Find where the given text appears and provide that cell's center as [X, Y] coordinate. 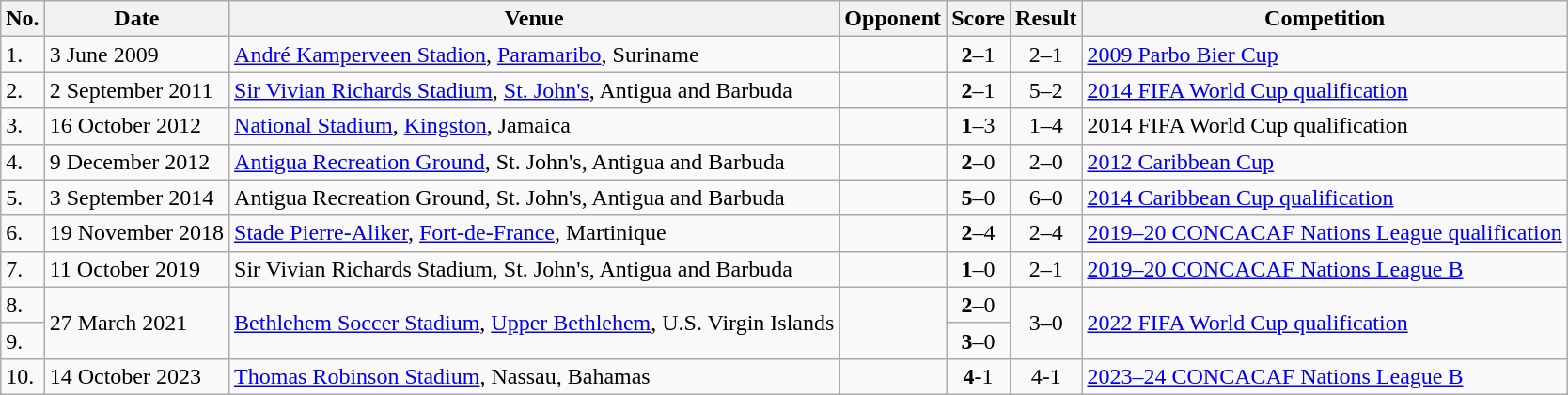
4. [23, 162]
1–4 [1046, 126]
5–2 [1046, 90]
27 March 2021 [136, 323]
3 September 2014 [136, 197]
1–0 [979, 269]
Venue [534, 19]
1. [23, 55]
9. [23, 340]
Thomas Robinson Stadium, Nassau, Bahamas [534, 376]
Stade Pierre-Aliker, Fort-de-France, Martinique [534, 233]
2019–20 CONCACAF Nations League B [1325, 269]
2022 FIFA World Cup qualification [1325, 323]
16 October 2012 [136, 126]
No. [23, 19]
6. [23, 233]
10. [23, 376]
Score [979, 19]
Competition [1325, 19]
National Stadium, Kingston, Jamaica [534, 126]
1–3 [979, 126]
2 September 2011 [136, 90]
5–0 [979, 197]
Bethlehem Soccer Stadium, Upper Bethlehem, U.S. Virgin Islands [534, 323]
2012 Caribbean Cup [1325, 162]
14 October 2023 [136, 376]
3. [23, 126]
5. [23, 197]
19 November 2018 [136, 233]
Date [136, 19]
2023–24 CONCACAF Nations League B [1325, 376]
2014 Caribbean Cup qualification [1325, 197]
8. [23, 305]
2019–20 CONCACAF Nations League qualification [1325, 233]
2009 Parbo Bier Cup [1325, 55]
André Kamperveen Stadion, Paramaribo, Suriname [534, 55]
Opponent [893, 19]
9 December 2012 [136, 162]
11 October 2019 [136, 269]
3 June 2009 [136, 55]
2. [23, 90]
6–0 [1046, 197]
7. [23, 269]
Result [1046, 19]
